Find where the given text appears and provide that cell's center as [X, Y] coordinate. 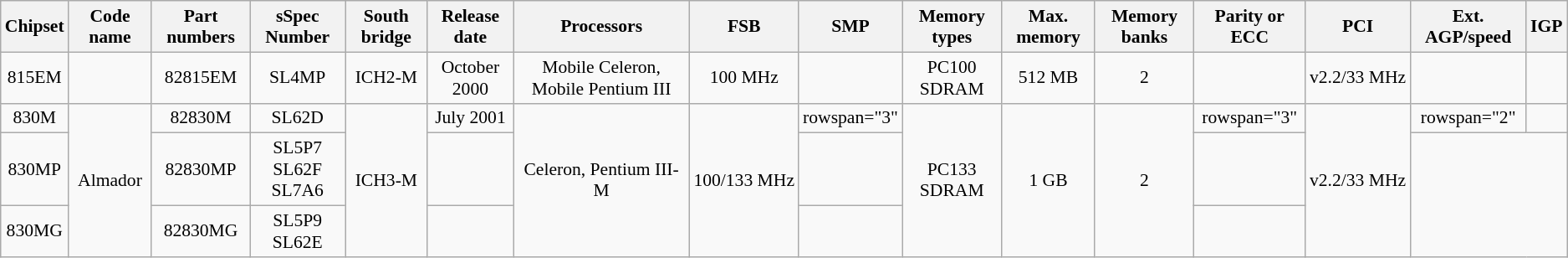
Max. memory [1049, 27]
Celeron, Pentium III-M [602, 179]
82830M [201, 118]
Ext. AGP/speed [1468, 27]
SL5P9SL62E [298, 231]
SL4MP [298, 77]
July 2001 [470, 118]
512 MB [1049, 77]
South bridge [386, 27]
815EM [35, 77]
ICH2-M [386, 77]
FSB [744, 27]
Mobile Celeron, Mobile Pentium III [602, 77]
82815EM [201, 77]
82830MP [201, 169]
1 GB [1049, 179]
SL5P7SL62FSL7A6 [298, 169]
Part numbers [201, 27]
rowspan="2" [1468, 118]
SMP [850, 27]
830MG [35, 231]
sSpec Number [298, 27]
Memory banks [1144, 27]
830M [35, 118]
PCI [1358, 27]
IGP [1547, 27]
Code name [110, 27]
82830MG [201, 231]
SL62D [298, 118]
830MP [35, 169]
ICH3-M [386, 179]
100/133 MHz [744, 179]
Chipset [35, 27]
100 MHz [744, 77]
Release date [470, 27]
October 2000 [470, 77]
Memory types [952, 27]
Almador [110, 179]
PC100 SDRAM [952, 77]
Processors [602, 27]
PC133 SDRAM [952, 179]
Parity or ECC [1249, 27]
